Pinpoint the cell where the given text exists, returning its [x, y] midpoint coordinate. 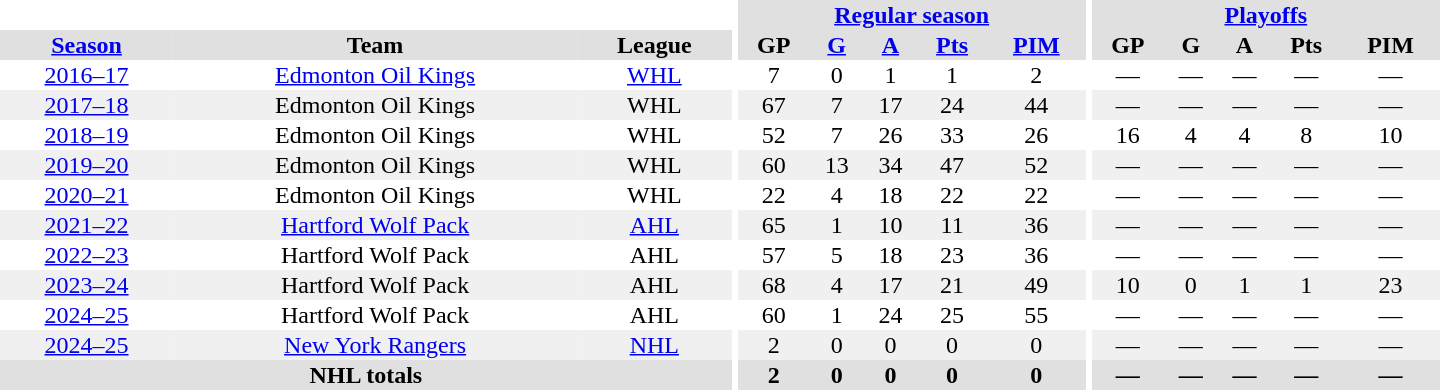
2020–21 [86, 195]
5 [837, 255]
67 [774, 105]
33 [952, 135]
25 [952, 315]
16 [1128, 135]
49 [1036, 285]
Regular season [912, 15]
New York Rangers [375, 345]
68 [774, 285]
57 [774, 255]
2023–24 [86, 285]
League [654, 45]
21 [952, 285]
NHL [654, 345]
11 [952, 225]
47 [952, 165]
2016–17 [86, 75]
44 [1036, 105]
Playoffs [1266, 15]
NHL totals [366, 375]
Season [86, 45]
8 [1306, 135]
65 [774, 225]
2019–20 [86, 165]
13 [837, 165]
2017–18 [86, 105]
Team [375, 45]
2021–22 [86, 225]
55 [1036, 315]
2018–19 [86, 135]
2022–23 [86, 255]
34 [891, 165]
